Extract the (X, Y) coordinate from the center of the cell holding the provided text.  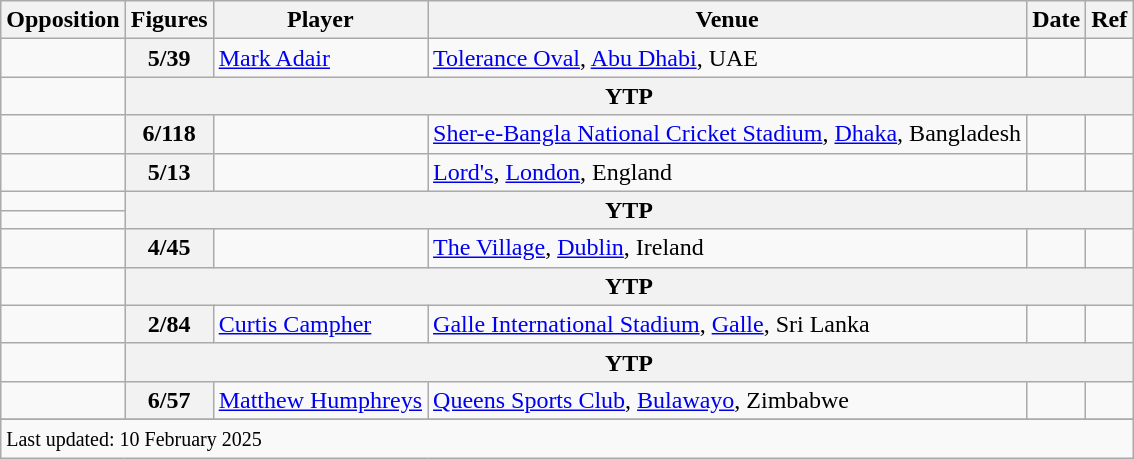
Curtis Campher (320, 324)
6/118 (169, 134)
Opposition (63, 20)
5/13 (169, 172)
4/45 (169, 248)
2/84 (169, 324)
Venue (728, 20)
Galle International Stadium, Galle, Sri Lanka (728, 324)
Sher-e-Bangla National Cricket Stadium, Dhaka, Bangladesh (728, 134)
Date (1056, 20)
Figures (169, 20)
Player (320, 20)
Queens Sports Club, Bulawayo, Zimbabwe (728, 400)
5/39 (169, 58)
6/57 (169, 400)
The Village, Dublin, Ireland (728, 248)
Tolerance Oval, Abu Dhabi, UAE (728, 58)
Last updated: 10 February 2025 (567, 438)
Lord's, London, England (728, 172)
Mark Adair (320, 58)
Matthew Humphreys (320, 400)
Ref (1110, 20)
